Find where the given text appears and provide that cell's center as [X, Y] coordinate. 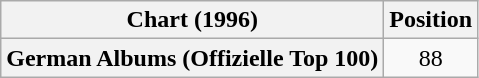
Position [431, 20]
German Albums (Offizielle Top 100) [192, 58]
Chart (1996) [192, 20]
88 [431, 58]
